Search for the cell housing the specified text and yield its (X, Y) center coordinate. 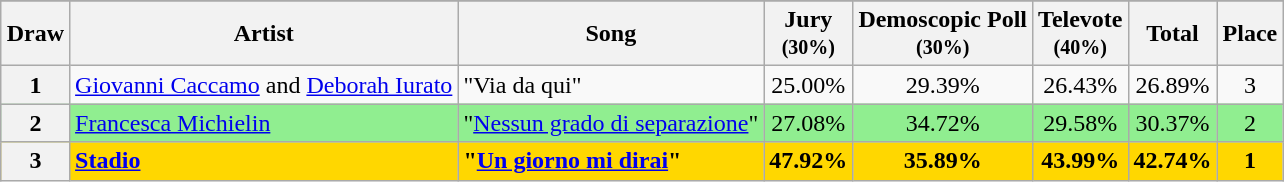
30.37% (1172, 123)
47.92% (808, 161)
26.43% (1080, 85)
Artist (264, 34)
42.74% (1172, 161)
Draw (35, 34)
Song (611, 34)
43.99% (1080, 161)
Jury(30%) (808, 34)
34.72% (943, 123)
Demoscopic Poll(30%) (943, 34)
"Nessun grado di separazione" (611, 123)
Giovanni Caccamo and Deborah Iurato (264, 85)
Stadio (264, 161)
Place (1250, 34)
35.89% (943, 161)
26.89% (1172, 85)
"Un giorno mi dirai" (611, 161)
29.39% (943, 85)
25.00% (808, 85)
Francesca Michielin (264, 123)
Televote(40%) (1080, 34)
29.58% (1080, 123)
Total (1172, 34)
27.08% (808, 123)
"Via da qui" (611, 85)
